Return (x, y) of the center of cell containing provided text 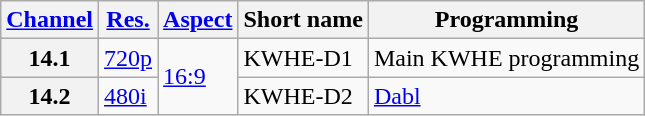
480i (128, 96)
Dabl (506, 96)
Short name (303, 20)
KWHE-D1 (303, 58)
720p (128, 58)
Aspect (198, 20)
Programming (506, 20)
14.2 (50, 96)
KWHE-D2 (303, 96)
Res. (128, 20)
16:9 (198, 77)
14.1 (50, 58)
Channel (50, 20)
Main KWHE programming (506, 58)
